Find where the given text appears and provide that cell's center as (X, Y) coordinate. 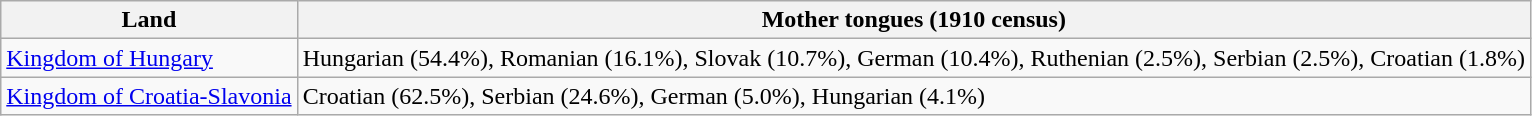
Land (149, 20)
Croatian (62.5%), Serbian (24.6%), German (5.0%), Hungarian (4.1%) (914, 96)
Mother tongues (1910 census) (914, 20)
Kingdom of Croatia-Slavonia (149, 96)
Kingdom of Hungary (149, 58)
Hungarian (54.4%), Romanian (16.1%), Slovak (10.7%), German (10.4%), Ruthenian (2.5%), Serbian (2.5%), Croatian (1.8%) (914, 58)
